Return [x, y] of the center of cell containing provided text 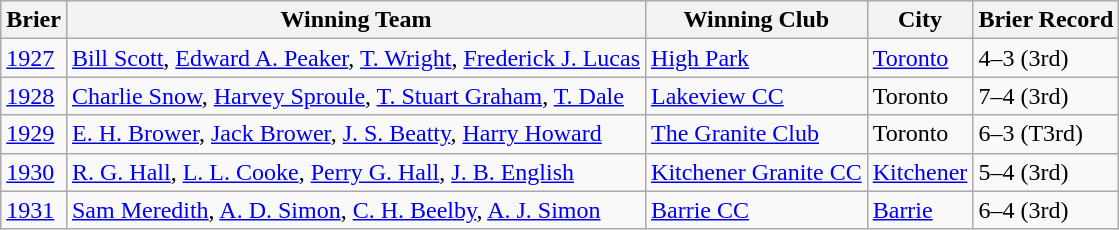
Kitchener [920, 172]
R. G. Hall, L. L. Cooke, Perry G. Hall, J. B. English [356, 172]
Barrie [920, 210]
Brier Record [1046, 20]
Barrie CC [757, 210]
High Park [757, 58]
1929 [34, 134]
5–4 (3rd) [1046, 172]
Winning Team [356, 20]
Lakeview CC [757, 96]
Sam Meredith, A. D. Simon, C. H. Beelby, A. J. Simon [356, 210]
Bill Scott, Edward A. Peaker, T. Wright, Frederick J. Lucas [356, 58]
1930 [34, 172]
1927 [34, 58]
4–3 (3rd) [1046, 58]
1928 [34, 96]
1931 [34, 210]
E. H. Brower, Jack Brower, J. S. Beatty, Harry Howard [356, 134]
6–4 (3rd) [1046, 210]
Brier [34, 20]
Charlie Snow, Harvey Sproule, T. Stuart Graham, T. Dale [356, 96]
Winning Club [757, 20]
7–4 (3rd) [1046, 96]
6–3 (T3rd) [1046, 134]
The Granite Club [757, 134]
City [920, 20]
Kitchener Granite CC [757, 172]
